Detect which cell encompasses the target text, then output its [x, y] center coordinate. 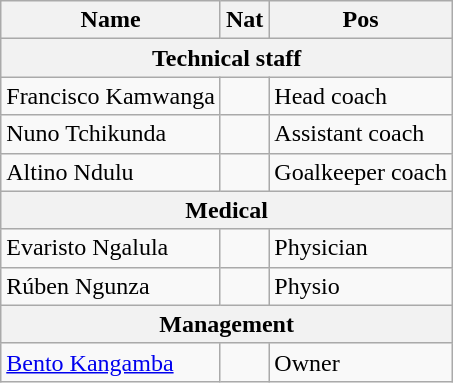
Physician [361, 248]
Physio [361, 286]
Francisco Kamwanga [111, 96]
Evaristo Ngalula [111, 248]
Bento Kangamba [111, 362]
Technical staff [227, 58]
Nuno Tchikunda [111, 134]
Owner [361, 362]
Name [111, 20]
Nat [244, 20]
Medical [227, 210]
Altino Ndulu [111, 172]
Management [227, 324]
Assistant coach [361, 134]
Head coach [361, 96]
Goalkeeper coach [361, 172]
Pos [361, 20]
Rúben Ngunza [111, 286]
